For the text-containing cell, return its midpoint in (X, Y) coordinate format. 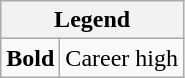
Legend (92, 20)
Bold (30, 58)
Career high (122, 58)
